Return the (x, y) coordinate for the center point of the cell that contains the specified text.  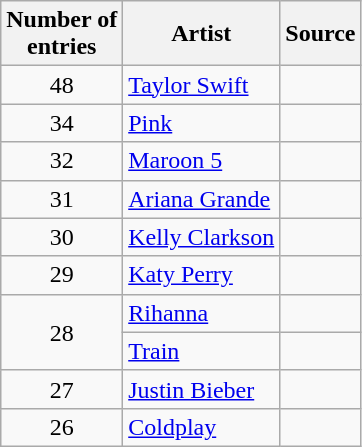
Ariana Grande (202, 199)
Taylor Swift (202, 85)
Train (202, 351)
29 (62, 275)
Rihanna (202, 313)
Source (320, 34)
30 (62, 237)
34 (62, 123)
28 (62, 332)
Katy Perry (202, 275)
48 (62, 85)
26 (62, 427)
Coldplay (202, 427)
Number of entries (62, 34)
Pink (202, 123)
31 (62, 199)
Artist (202, 34)
Justin Bieber (202, 389)
Kelly Clarkson (202, 237)
32 (62, 161)
Maroon 5 (202, 161)
27 (62, 389)
